Determine the [X, Y] coordinate at the center of the cell enclosing the given text.  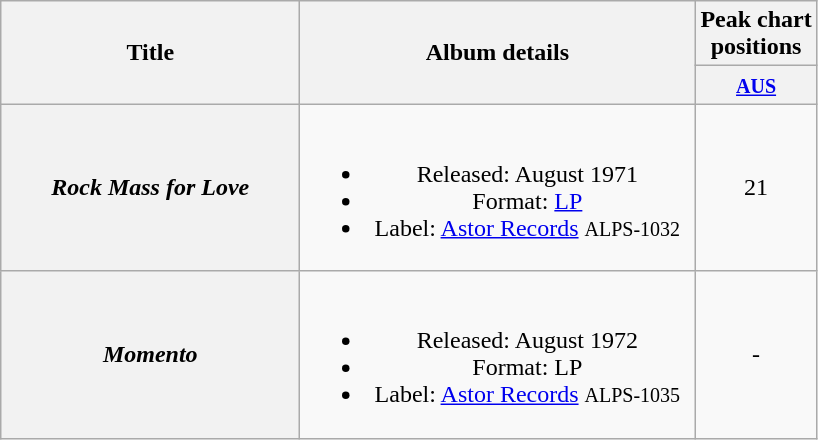
Released: August 1972Format: LPLabel: Astor Records ALPS-1035 [498, 354]
AUS [756, 85]
Rock Mass for Love [150, 188]
- [756, 354]
Album details [498, 52]
Released: August 1971Format: LPLabel: Astor Records ALPS-1032 [498, 188]
21 [756, 188]
Peak chartpositions [756, 34]
Momento [150, 354]
Title [150, 52]
